Determine the [X, Y] coordinate at the center of the cell enclosing the given text.  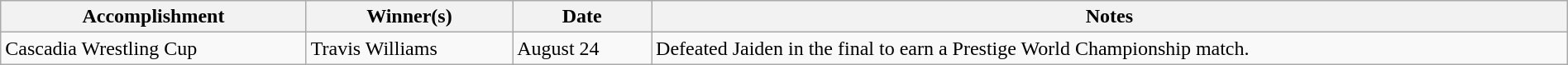
Winner(s) [409, 17]
Accomplishment [154, 17]
Travis Williams [409, 48]
Notes [1110, 17]
Date [582, 17]
August 24 [582, 48]
Cascadia Wrestling Cup [154, 48]
Defeated Jaiden in the final to earn a Prestige World Championship match. [1110, 48]
